Identify which cell holds the provided text, then report its (X, Y) central coordinate. 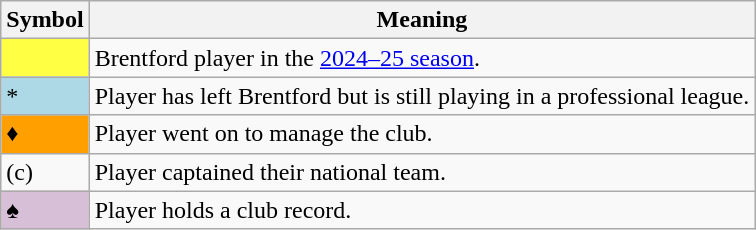
Player went on to manage the club. (422, 134)
Symbol (45, 20)
♠ (45, 210)
Player has left Brentford but is still playing in a professional league. (422, 96)
Brentford player in the 2024–25 season. (422, 58)
(c) (45, 172)
Meaning (422, 20)
Player captained their national team. (422, 172)
♦ (45, 134)
* (45, 96)
Player holds a club record. (422, 210)
